Provide the [X, Y] coordinate of the cell's center where the given text is located.  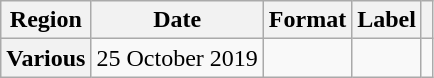
Label [387, 20]
Region [46, 20]
Various [46, 58]
Date [177, 20]
25 October 2019 [177, 58]
Format [307, 20]
